Output the [x, y] coordinate of the center of the cell containing the given text.  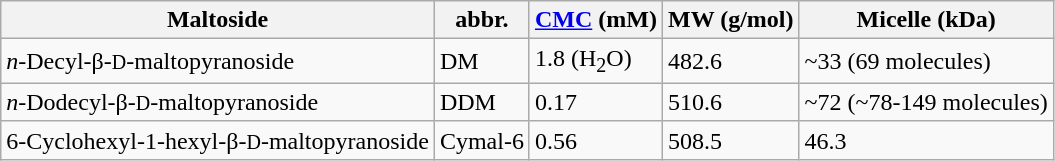
n-Dodecyl-β-D-maltopyranoside [218, 102]
abbr. [482, 20]
~72 (~78-149 molecules) [926, 102]
6-Cyclohexyl-1-hexyl-β-D-maltopyranoside [218, 140]
DM [482, 61]
Maltoside [218, 20]
510.6 [730, 102]
0.56 [596, 140]
CMC (mM) [596, 20]
DDM [482, 102]
1.8 (H2O) [596, 61]
Cymal-6 [482, 140]
~33 (69 molecules) [926, 61]
MW (g/mol) [730, 20]
46.3 [926, 140]
482.6 [730, 61]
508.5 [730, 140]
Micelle (kDa) [926, 20]
n-Decyl-β-D-maltopyranoside [218, 61]
0.17 [596, 102]
